Pinpoint the cell where the given text exists, returning its (x, y) midpoint coordinate. 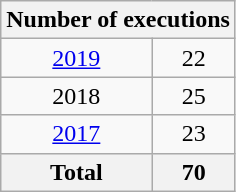
23 (194, 134)
25 (194, 96)
Number of executions (118, 20)
2017 (76, 134)
Total (76, 172)
2019 (76, 58)
70 (194, 172)
2018 (76, 96)
22 (194, 58)
